Search for the cell housing the specified text and yield its (X, Y) center coordinate. 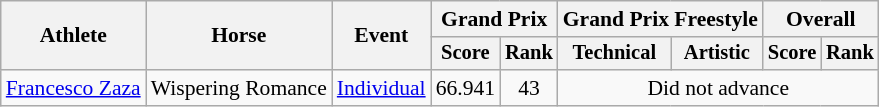
Overall (821, 19)
Horse (239, 36)
Did not advance (718, 88)
Individual (382, 88)
Francesco Zaza (74, 88)
43 (529, 88)
Grand Prix Freestyle (660, 19)
Technical (614, 54)
Wispering Romance (239, 88)
Event (382, 36)
Athlete (74, 36)
Artistic (717, 54)
66.941 (466, 88)
Grand Prix (494, 19)
